Detect which cell encompasses the target text, then output its (x, y) center coordinate. 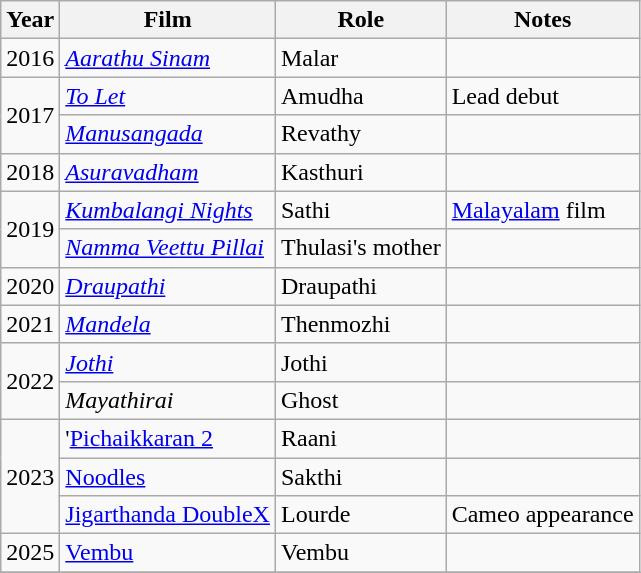
Thulasi's mother (360, 248)
Amudha (360, 96)
Namma Veettu Pillai (168, 248)
2019 (30, 229)
Role (360, 20)
Jigarthanda DoubleX (168, 515)
Cameo appearance (542, 515)
Thenmozhi (360, 324)
Aarathu Sinam (168, 58)
2023 (30, 476)
2021 (30, 324)
Mandela (168, 324)
2017 (30, 115)
Mayathirai (168, 400)
Sathi (360, 210)
Sakthi (360, 477)
Ghost (360, 400)
Lead debut (542, 96)
Film (168, 20)
'Pichaikkaran 2 (168, 438)
2016 (30, 58)
Asuravadham (168, 172)
Kumbalangi Nights (168, 210)
Noodles (168, 477)
Malayalam film (542, 210)
2022 (30, 381)
Manusangada (168, 134)
Malar (360, 58)
Year (30, 20)
Raani (360, 438)
2020 (30, 286)
2025 (30, 553)
2018 (30, 172)
Lourde (360, 515)
Notes (542, 20)
To Let (168, 96)
Revathy (360, 134)
Kasthuri (360, 172)
